Detect which cell encompasses the target text, then output its (x, y) center coordinate. 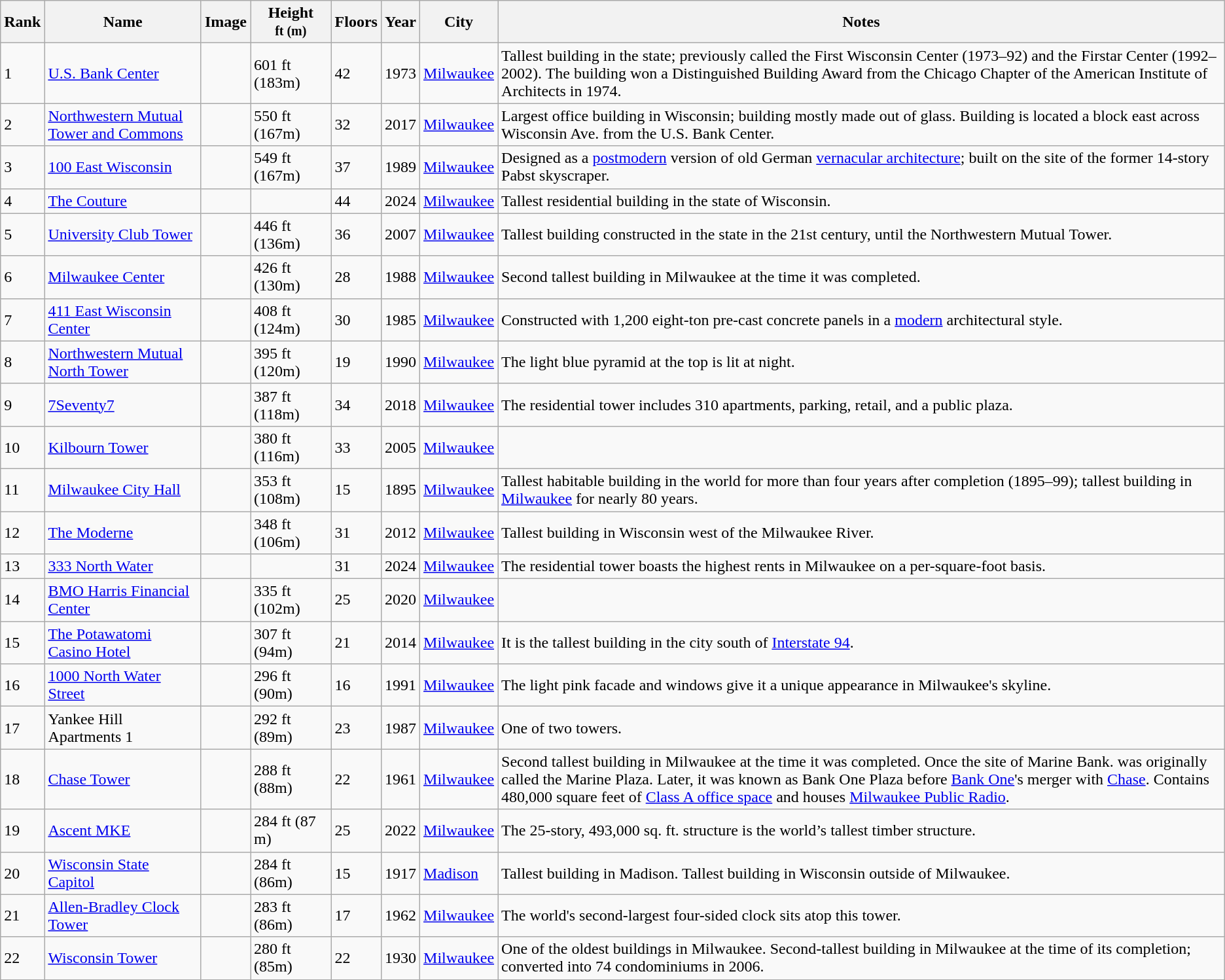
University Club Tower (123, 234)
Notes (861, 22)
The Moderne (123, 533)
2007 (400, 234)
395 ft (120m) (291, 362)
2022 (400, 831)
37 (356, 167)
1 (22, 73)
2018 (400, 404)
380 ft (116m) (291, 447)
Ascent MKE (123, 831)
13 (22, 567)
Wisconsin Tower (123, 958)
Image (225, 22)
City (459, 22)
1917 (400, 873)
Tallest habitable building in the world for more than four years after completion (1895–99); tallest building in Milwaukee for nearly 80 years. (861, 489)
The 25-story, 493,000 sq. ft. structure is the world’s tallest timber structure. (861, 831)
9 (22, 404)
1973 (400, 73)
Northwestern Mutual North Tower (123, 362)
296 ft (90m) (291, 686)
The Couture (123, 201)
The light blue pyramid at the top is lit at night. (861, 362)
28 (356, 277)
6 (22, 277)
408 ft (124m) (291, 319)
283 ft (86m) (291, 916)
14 (22, 601)
It is the tallest building in the city south of Interstate 94. (861, 642)
550 ft (167m) (291, 124)
3 (22, 167)
2012 (400, 533)
353 ft (108m) (291, 489)
Milwaukee Center (123, 277)
7Seventy7 (123, 404)
10 (22, 447)
11 (22, 489)
Allen-Bradley Clock Tower (123, 916)
387 ft (118m) (291, 404)
2017 (400, 124)
284 ft (87 m) (291, 831)
Rank (22, 22)
20 (22, 873)
Tallest building constructed in the state in the 21st century, until the Northwestern Mutual Tower. (861, 234)
Tallest building in Wisconsin west of the Milwaukee River. (861, 533)
5 (22, 234)
18 (22, 779)
Heightft (m) (291, 22)
1985 (400, 319)
12 (22, 533)
The light pink facade and windows give it a unique appearance in Milwaukee's skyline. (861, 686)
1000 North Water Street (123, 686)
The residential tower includes 310 apartments, parking, retail, and a public plaza. (861, 404)
1961 (400, 779)
1988 (400, 277)
34 (356, 404)
1930 (400, 958)
30 (356, 319)
1989 (400, 167)
1991 (400, 686)
Year (400, 22)
23 (356, 727)
44 (356, 201)
2005 (400, 447)
426 ft (130m) (291, 277)
292 ft (89m) (291, 727)
307 ft (94m) (291, 642)
549 ft (167m) (291, 167)
Chase Tower (123, 779)
Tallest residential building in the state of Wisconsin. (861, 201)
42 (356, 73)
284 ft (86m) (291, 873)
100 East Wisconsin (123, 167)
Yankee Hill Apartments 1 (123, 727)
335 ft (102m) (291, 601)
2 (22, 124)
One of the oldest buildings in Milwaukee. Second-tallest building in Milwaukee at the time of its completion; converted into 74 condominiums in 2006. (861, 958)
U.S. Bank Center (123, 73)
32 (356, 124)
One of two towers. (861, 727)
36 (356, 234)
280 ft (85m) (291, 958)
Milwaukee City Hall (123, 489)
Second tallest building in Milwaukee at the time it was completed. (861, 277)
Floors (356, 22)
2014 (400, 642)
BMO Harris Financial Center (123, 601)
1962 (400, 916)
The world's second-largest four-sided clock sits atop this tower. (861, 916)
446 ft (136m) (291, 234)
601 ft (183m) (291, 73)
Tallest building in Madison. Tallest building in Wisconsin outside of Milwaukee. (861, 873)
33 (356, 447)
Kilbourn Tower (123, 447)
7 (22, 319)
1895 (400, 489)
Name (123, 22)
Constructed with 1,200 eight-ton pre-cast concrete panels in a modern architectural style. (861, 319)
8 (22, 362)
1990 (400, 362)
4 (22, 201)
411 East Wisconsin Center (123, 319)
Madison (459, 873)
Northwestern Mutual Tower and Commons (123, 124)
288 ft (88m) (291, 779)
Designed as a postmodern version of old German vernacular architecture; built on the site of the former 14-story Pabst skyscraper. (861, 167)
2020 (400, 601)
333 North Water (123, 567)
348 ft (106m) (291, 533)
1987 (400, 727)
The residential tower boasts the highest rents in Milwaukee on a per-square-foot basis. (861, 567)
Wisconsin State Capitol (123, 873)
The Potawatomi Casino Hotel (123, 642)
